Output the (X, Y) coordinate of the center of the cell containing the given text.  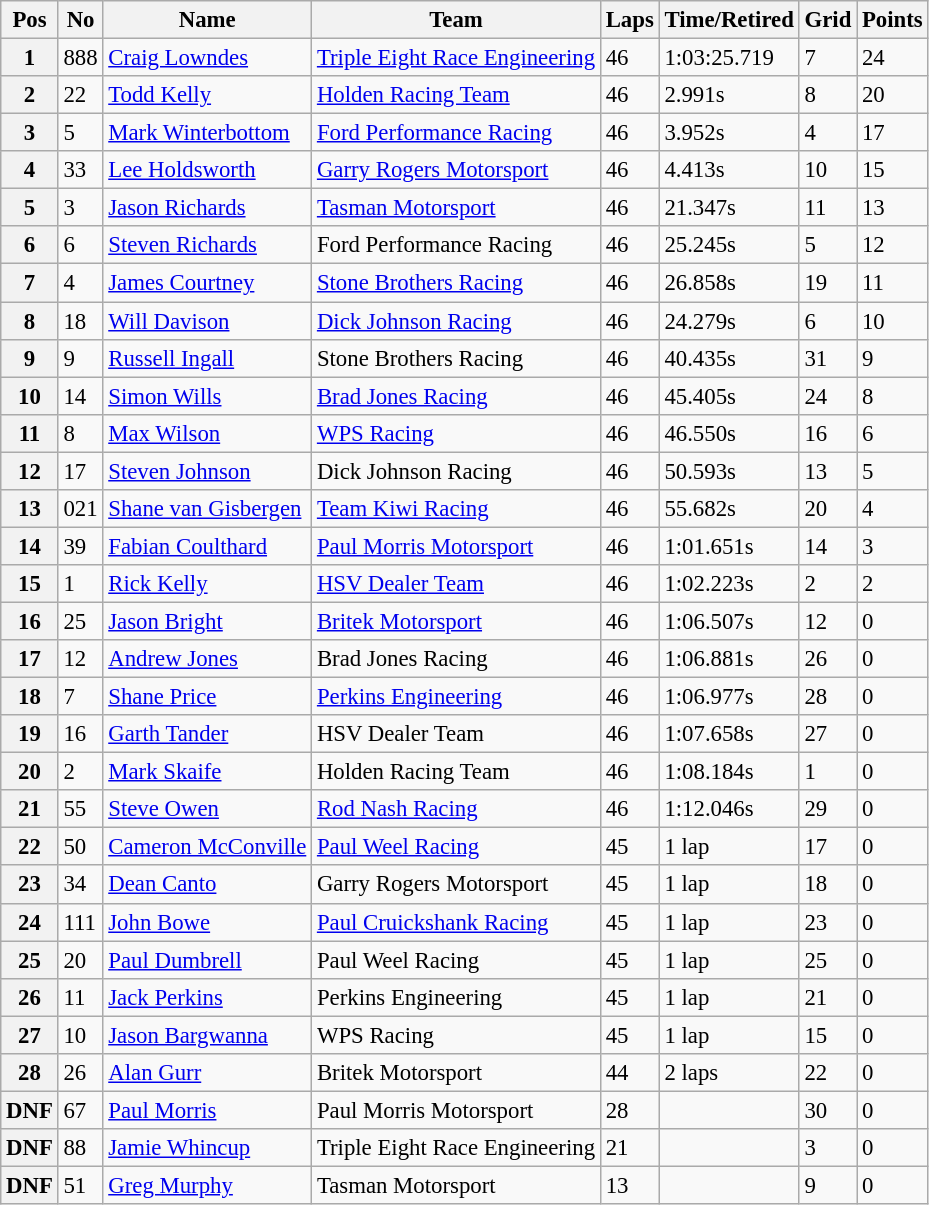
30 (828, 1110)
25.245s (729, 245)
Paul Cruickshank Racing (456, 922)
55.682s (729, 509)
Craig Lowndes (208, 58)
Time/Retired (729, 20)
Laps (630, 20)
Jason Bright (208, 621)
67 (80, 1110)
1:02.223s (729, 584)
29 (828, 809)
Steven Johnson (208, 471)
3.952s (729, 133)
21.347s (729, 208)
1:03:25.719 (729, 58)
888 (80, 58)
Dean Canto (208, 885)
34 (80, 885)
51 (80, 1185)
John Bowe (208, 922)
Max Wilson (208, 433)
24.279s (729, 321)
1:06.977s (729, 697)
40.435s (729, 358)
Mark Winterbottom (208, 133)
021 (80, 509)
Jason Bargwanna (208, 1035)
Shane van Gisbergen (208, 509)
No (80, 20)
James Courtney (208, 283)
26.858s (729, 283)
Steven Richards (208, 245)
Mark Skaife (208, 772)
Simon Wills (208, 396)
55 (80, 809)
Team (456, 20)
4.413s (729, 170)
111 (80, 922)
44 (630, 1073)
Jason Richards (208, 208)
Todd Kelly (208, 95)
1:07.658s (729, 734)
31 (828, 358)
Name (208, 20)
1:12.046s (729, 809)
1:06.881s (729, 659)
1:01.651s (729, 546)
1:08.184s (729, 772)
Jack Perkins (208, 997)
Jamie Whincup (208, 1148)
Russell Ingall (208, 358)
Fabian Coulthard (208, 546)
1:06.507s (729, 621)
50 (80, 847)
Paul Dumbrell (208, 960)
39 (80, 546)
Pos (30, 20)
Paul Morris (208, 1110)
Greg Murphy (208, 1185)
Andrew Jones (208, 659)
Team Kiwi Racing (456, 509)
50.593s (729, 471)
Cameron McConville (208, 847)
46.550s (729, 433)
Will Davison (208, 321)
Garth Tander (208, 734)
Points (892, 20)
2.991s (729, 95)
Grid (828, 20)
Steve Owen (208, 809)
Shane Price (208, 697)
45.405s (729, 396)
33 (80, 170)
Lee Holdsworth (208, 170)
Rick Kelly (208, 584)
Alan Gurr (208, 1073)
Rod Nash Racing (456, 809)
88 (80, 1148)
2 laps (729, 1073)
